Return [x, y] of the center of cell containing provided text 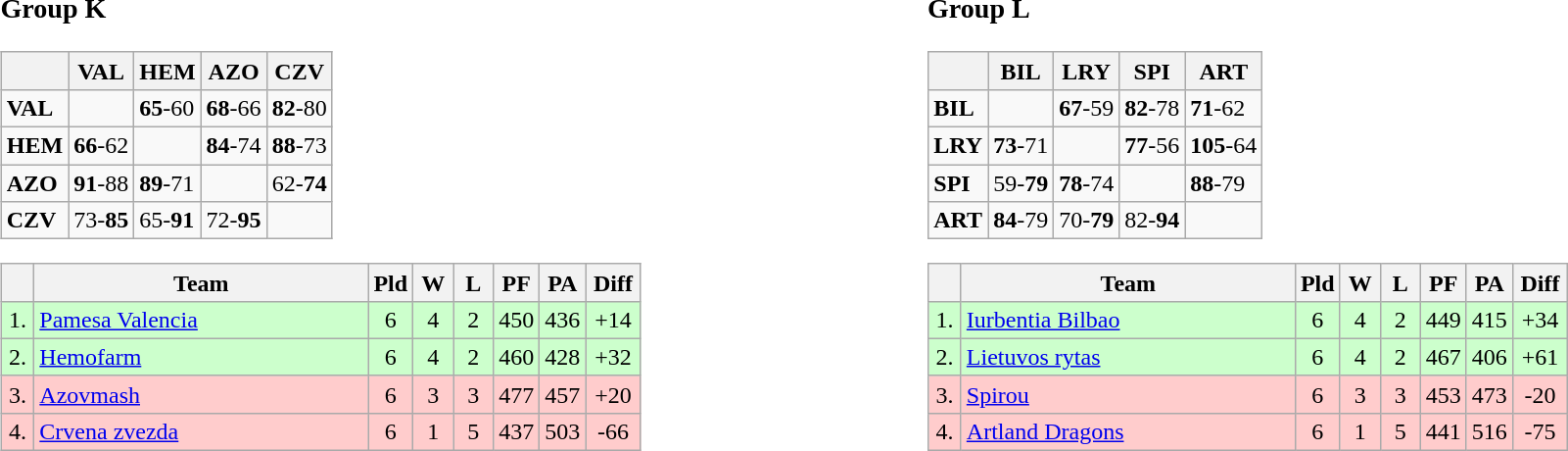
+20 [613, 394]
Pamesa Valencia [202, 320]
Azovmash [202, 394]
428 [562, 357]
82-94 [1152, 221]
-20 [1540, 394]
Crvena zvezda [202, 431]
457 [562, 394]
+14 [613, 320]
453 [1444, 394]
59-79 [1021, 183]
+34 [1540, 320]
62-74 [300, 183]
Hemofarm [202, 357]
65-91 [167, 221]
67-59 [1087, 108]
+61 [1540, 357]
66-62 [102, 146]
88-79 [1224, 183]
436 [562, 320]
437 [517, 431]
77-56 [1152, 146]
441 [1444, 431]
503 [562, 431]
84-79 [1021, 221]
91-88 [102, 183]
415 [1489, 320]
Spirou [1128, 394]
473 [1489, 394]
-75 [1540, 431]
84-74 [233, 146]
467 [1444, 357]
105-64 [1224, 146]
+32 [613, 357]
477 [517, 394]
73-85 [102, 221]
516 [1489, 431]
-66 [613, 431]
72-95 [233, 221]
Lietuvos rytas [1128, 357]
82-80 [300, 108]
Artland Dragons [1128, 431]
82-78 [1152, 108]
450 [517, 320]
71-62 [1224, 108]
88-73 [300, 146]
449 [1444, 320]
68-66 [233, 108]
73-71 [1021, 146]
406 [1489, 357]
460 [517, 357]
70-79 [1087, 221]
Iurbentia Bilbao [1128, 320]
89-71 [167, 183]
65-60 [167, 108]
78-74 [1087, 183]
